Find where the given text appears and provide that cell's center as [x, y] coordinate. 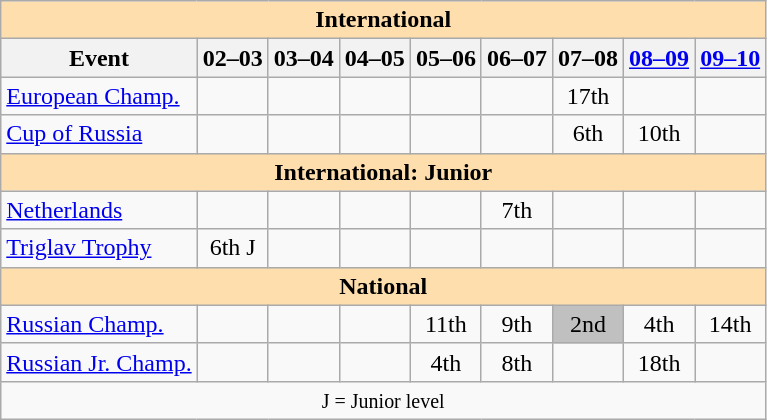
Netherlands [99, 210]
Russian Champ. [99, 324]
European Champ. [99, 96]
17th [588, 96]
04–05 [374, 58]
08–09 [660, 58]
10th [660, 134]
05–06 [446, 58]
03–04 [304, 58]
International: Junior [384, 172]
9th [516, 324]
Triglav Trophy [99, 248]
Cup of Russia [99, 134]
6th J [232, 248]
International [384, 20]
J = Junior level [384, 400]
Russian Jr. Champ. [99, 362]
06–07 [516, 58]
07–08 [588, 58]
14th [730, 324]
National [384, 286]
6th [588, 134]
11th [446, 324]
8th [516, 362]
02–03 [232, 58]
7th [516, 210]
09–10 [730, 58]
Event [99, 58]
2nd [588, 324]
18th [660, 362]
